Identify which cell holds the provided text, then report its [X, Y] central coordinate. 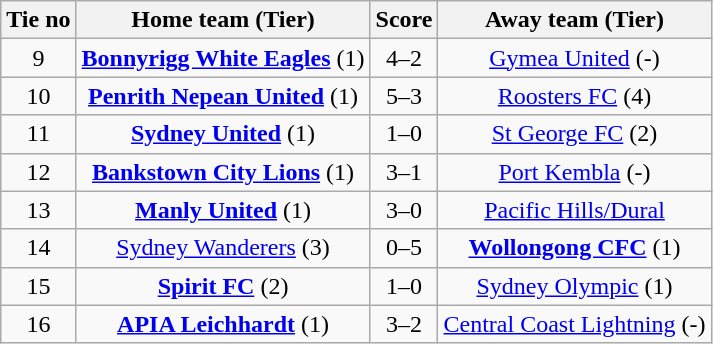
Away team (Tier) [574, 20]
Penrith Nepean United (1) [223, 96]
APIA Leichhardt (1) [223, 324]
15 [38, 286]
Gymea United (-) [574, 58]
13 [38, 210]
Central Coast Lightning (-) [574, 324]
10 [38, 96]
3–2 [404, 324]
3–1 [404, 172]
0–5 [404, 248]
Wollongong CFC (1) [574, 248]
16 [38, 324]
St George FC (2) [574, 134]
Sydney Olympic (1) [574, 286]
4–2 [404, 58]
Bankstown City Lions (1) [223, 172]
Spirit FC (2) [223, 286]
Roosters FC (4) [574, 96]
Bonnyrigg White Eagles (1) [223, 58]
14 [38, 248]
Tie no [38, 20]
11 [38, 134]
Score [404, 20]
5–3 [404, 96]
Port Kembla (-) [574, 172]
Manly United (1) [223, 210]
12 [38, 172]
Pacific Hills/Dural [574, 210]
Home team (Tier) [223, 20]
3–0 [404, 210]
Sydney Wanderers (3) [223, 248]
9 [38, 58]
Sydney United (1) [223, 134]
